Find where the given text appears and provide that cell's center as [x, y] coordinate. 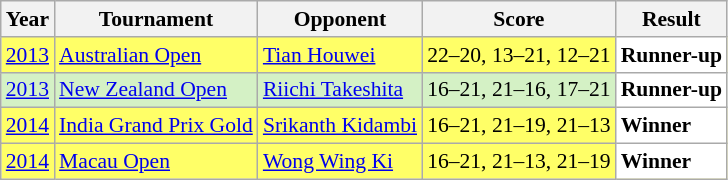
16–21, 21–19, 21–13 [519, 126]
22–20, 13–21, 12–21 [519, 55]
16–21, 21–16, 17–21 [519, 90]
Score [519, 19]
Tournament [156, 19]
Riichi Takeshita [340, 90]
Tian Houwei [340, 55]
16–21, 21–13, 21–19 [519, 162]
Year [28, 19]
Australian Open [156, 55]
Srikanth Kidambi [340, 126]
Result [672, 19]
Wong Wing Ki [340, 162]
Opponent [340, 19]
India Grand Prix Gold [156, 126]
New Zealand Open [156, 90]
Macau Open [156, 162]
